Return (x, y) of the center of cell containing provided text 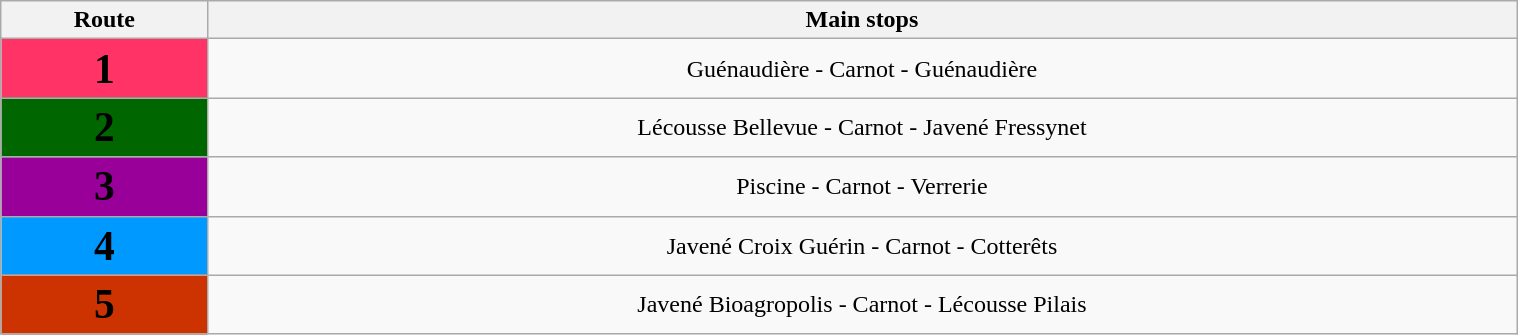
Route (104, 20)
2 (104, 128)
5 (104, 304)
Guénaudière - Carnot - Guénaudière (862, 68)
3 (104, 186)
1 (104, 68)
Lécousse Bellevue - Carnot - Javené Fressynet (862, 128)
Javené Bioagropolis - Carnot - Lécousse Pilais (862, 304)
Javené Croix Guérin - Carnot - Cotterêts (862, 246)
Main stops (862, 20)
Piscine - Carnot - Verrerie (862, 186)
4 (104, 246)
